Pinpoint the cell where the given text exists, returning its (X, Y) midpoint coordinate. 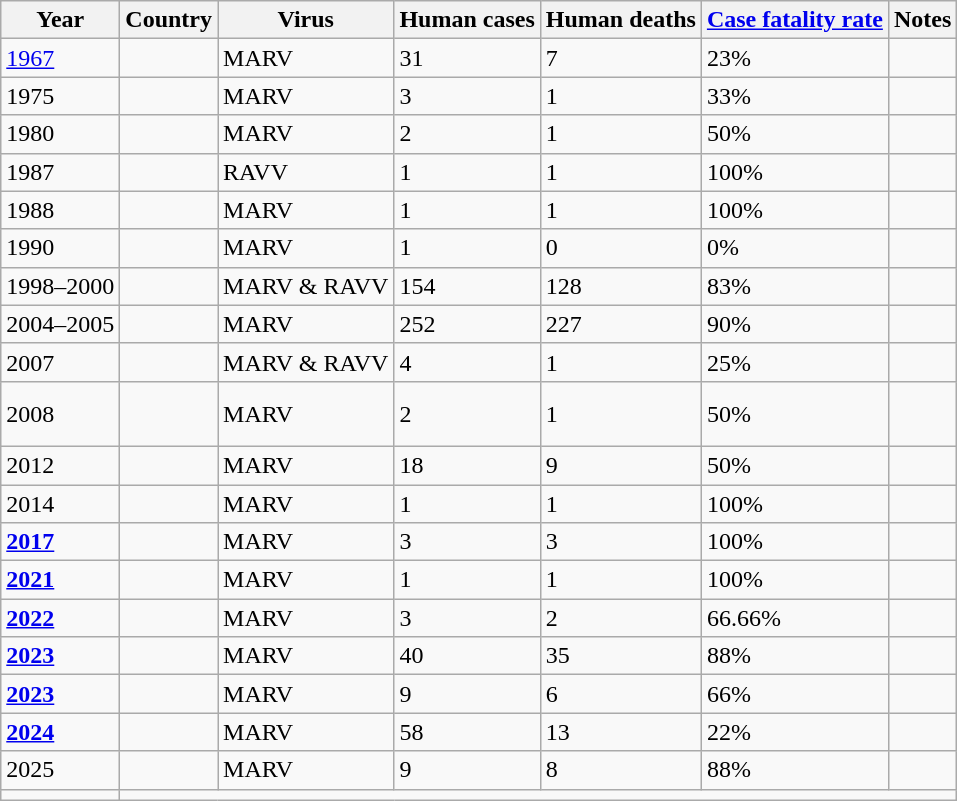
83% (794, 286)
25% (794, 362)
Human cases (467, 20)
Human deaths (620, 20)
66.66% (794, 618)
227 (620, 324)
Country (169, 20)
0 (620, 248)
2008 (60, 414)
66% (794, 694)
RAVV (306, 172)
0% (794, 248)
1967 (60, 58)
2004–2005 (60, 324)
90% (794, 324)
128 (620, 286)
1988 (60, 210)
1975 (60, 96)
58 (467, 732)
2014 (60, 503)
2007 (60, 362)
Year (60, 20)
2012 (60, 465)
2017 (60, 542)
1987 (60, 172)
Notes (922, 20)
33% (794, 96)
2025 (60, 770)
23% (794, 58)
13 (620, 732)
1990 (60, 248)
35 (620, 656)
40 (467, 656)
2021 (60, 580)
4 (467, 362)
22% (794, 732)
Case fatality rate (794, 20)
2022 (60, 618)
1980 (60, 134)
8 (620, 770)
18 (467, 465)
1998–2000 (60, 286)
252 (467, 324)
6 (620, 694)
31 (467, 58)
2024 (60, 732)
154 (467, 286)
7 (620, 58)
Virus (306, 20)
